Determine the [X, Y] coordinate at the center of the cell enclosing the given text.  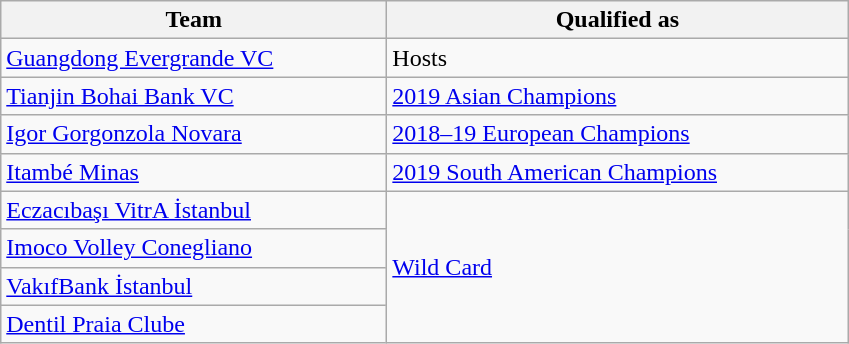
VakıfBank İstanbul [194, 286]
Hosts [618, 58]
Wild Card [618, 267]
Itambé Minas [194, 172]
2018–19 European Champions [618, 134]
Guangdong Evergrande VC [194, 58]
Qualified as [618, 20]
Imoco Volley Conegliano [194, 248]
Eczacıbaşı VitrA İstanbul [194, 210]
Team [194, 20]
Igor Gorgonzola Novara [194, 134]
2019 South American Champions [618, 172]
Dentil Praia Clube [194, 324]
2019 Asian Champions [618, 96]
Tianjin Bohai Bank VC [194, 96]
